From the cell containing the given text, extract its center point as [x, y] coordinate. 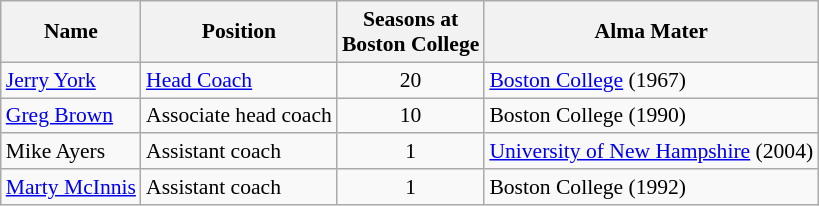
Name [71, 32]
Boston College (1992) [651, 187]
Seasons atBoston College [410, 32]
Greg Brown [71, 116]
Boston College (1967) [651, 80]
Head Coach [239, 80]
20 [410, 80]
Marty McInnis [71, 187]
Position [239, 32]
Jerry York [71, 80]
University of New Hampshire (2004) [651, 152]
Associate head coach [239, 116]
10 [410, 116]
Boston College (1990) [651, 116]
Alma Mater [651, 32]
Mike Ayers [71, 152]
